Extract the [X, Y] coordinate from the center of the cell holding the provided text.  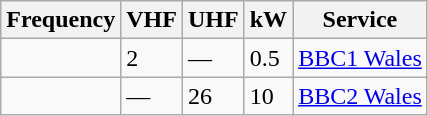
kW [268, 20]
10 [268, 96]
2 [152, 58]
Service [360, 20]
VHF [152, 20]
UHF [213, 20]
BBC1 Wales [360, 58]
BBC2 Wales [360, 96]
Frequency [61, 20]
26 [213, 96]
0.5 [268, 58]
